Identify which cell holds the provided text, then report its (x, y) central coordinate. 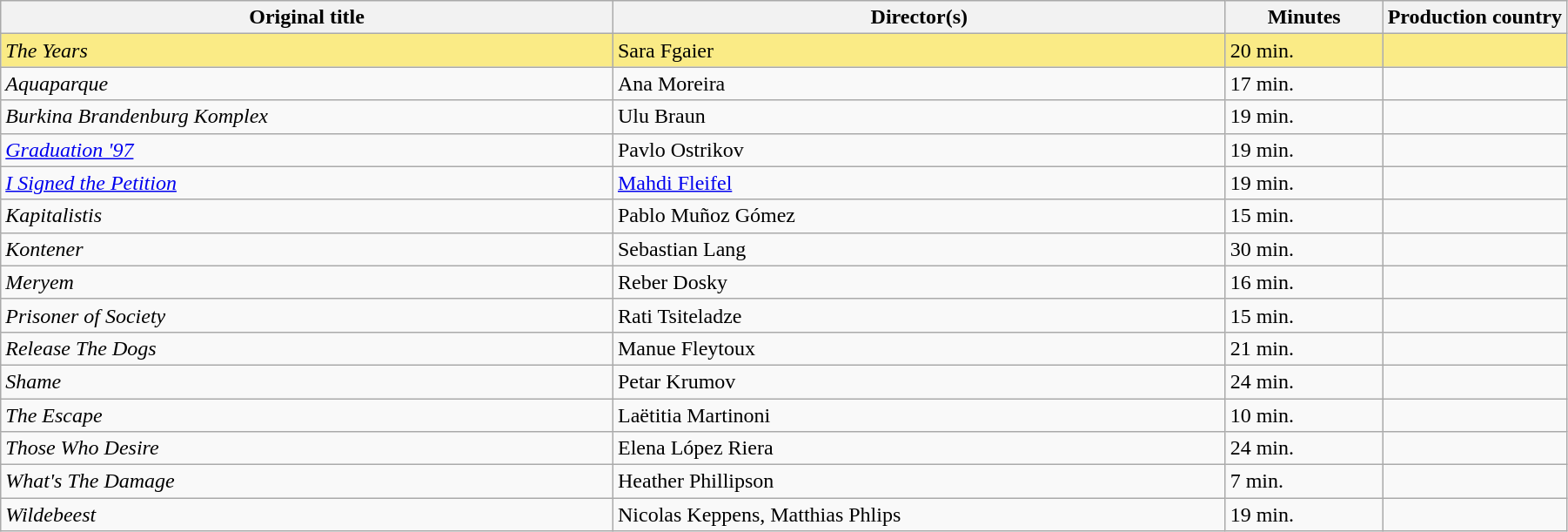
Kontener (307, 249)
21 min. (1303, 348)
Kapitalistis (307, 216)
Ana Moreira (919, 84)
Petar Krumov (919, 381)
Aquaparque (307, 84)
Nicolas Keppens, Matthias Phlips (919, 515)
The Escape (307, 415)
Laëtitia Martinoni (919, 415)
I Signed the Petition (307, 183)
7 min. (1303, 481)
Pavlo Ostrikov (919, 150)
Wildebeest (307, 515)
Prisoner of Society (307, 315)
Mahdi Fleifel (919, 183)
Release The Dogs (307, 348)
Original title (307, 17)
Pablo Muñoz Gómez (919, 216)
30 min. (1303, 249)
17 min. (1303, 84)
The Years (307, 51)
Graduation '97 (307, 150)
Minutes (1303, 17)
Manue Fleytoux (919, 348)
Sebastian Lang (919, 249)
Burkina Brandenburg Komplex (307, 117)
Elena López Riera (919, 448)
Shame (307, 381)
What's The Damage (307, 481)
10 min. (1303, 415)
Those Who Desire (307, 448)
Rati Tsiteladze (919, 315)
Ulu Braun (919, 117)
20 min. (1303, 51)
Heather Phillipson (919, 481)
16 min. (1303, 282)
Reber Dosky (919, 282)
Production country (1474, 17)
Sara Fgaier (919, 51)
Meryem (307, 282)
Director(s) (919, 17)
